Return [X, Y] of the center of cell containing provided text 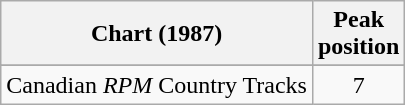
Peakposition [358, 34]
Canadian RPM Country Tracks [157, 85]
Chart (1987) [157, 34]
7 [358, 85]
